Capture the cell that displays the provided text and extract its (X, Y) central coordinate. 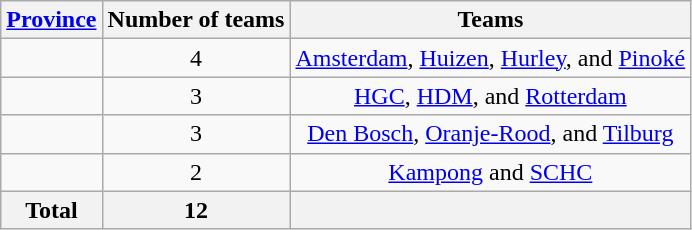
Teams (490, 20)
12 (196, 210)
HGC, HDM, and Rotterdam (490, 96)
Number of teams (196, 20)
4 (196, 58)
Kampong and SCHC (490, 172)
Total (52, 210)
Den Bosch, Oranje-Rood, and Tilburg (490, 134)
Amsterdam, Huizen, Hurley, and Pinoké (490, 58)
Province (52, 20)
2 (196, 172)
